For the text-containing cell, return its midpoint in [X, Y] coordinate format. 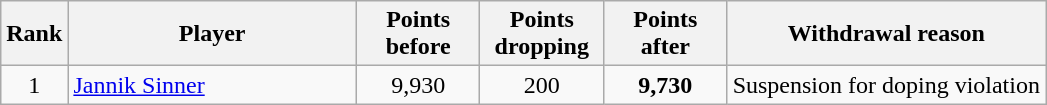
Jannik Sinner [212, 85]
200 [542, 85]
9,930 [418, 85]
Suspension for doping violation [886, 85]
Player [212, 34]
Rank [34, 34]
Withdrawal reason [886, 34]
Points before [418, 34]
9,730 [666, 85]
1 [34, 85]
Points dropping [542, 34]
Points after [666, 34]
